Capture the cell that displays the provided text and extract its [X, Y] central coordinate. 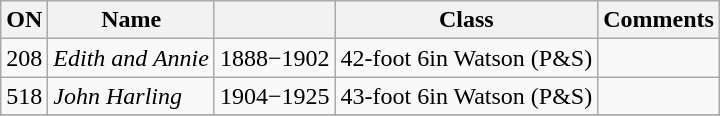
42-foot 6in Watson (P&S) [466, 58]
1888−1902 [274, 58]
Edith and Annie [132, 58]
43-foot 6in Watson (P&S) [466, 96]
ON [24, 20]
208 [24, 58]
518 [24, 96]
Class [466, 20]
Name [132, 20]
Comments [659, 20]
John Harling [132, 96]
1904−1925 [274, 96]
